Extract the (x, y) coordinate from the center of the cell holding the provided text.  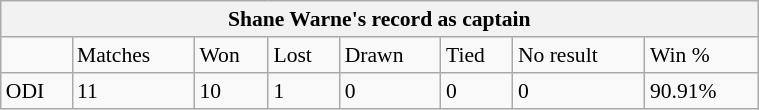
Tied (477, 55)
Shane Warne's record as captain (380, 19)
Matches (133, 55)
1 (304, 91)
Lost (304, 55)
ODI (36, 91)
Won (231, 55)
Drawn (390, 55)
No result (579, 55)
Win % (702, 55)
11 (133, 91)
10 (231, 91)
90.91% (702, 91)
